Identify which cell holds the provided text, then report its [X, Y] central coordinate. 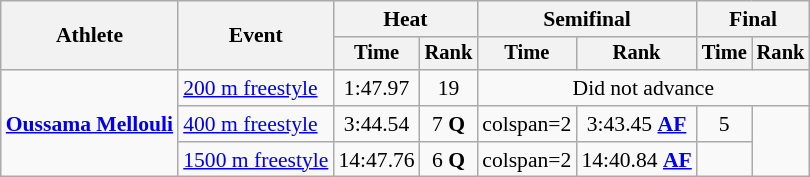
19 [449, 88]
3:43.45 AF [636, 124]
400 m freestyle [256, 124]
Semifinal [587, 19]
Heat [405, 19]
Athlete [90, 36]
Oussama Mellouli [90, 124]
5 [724, 124]
1:47.97 [376, 88]
3:44.54 [376, 124]
7 Q [449, 124]
200 m freestyle [256, 88]
colspan=2 [526, 124]
Did not advance [643, 88]
Final [753, 19]
Event [256, 36]
